Pinpoint the cell where the given text exists, returning its (x, y) midpoint coordinate. 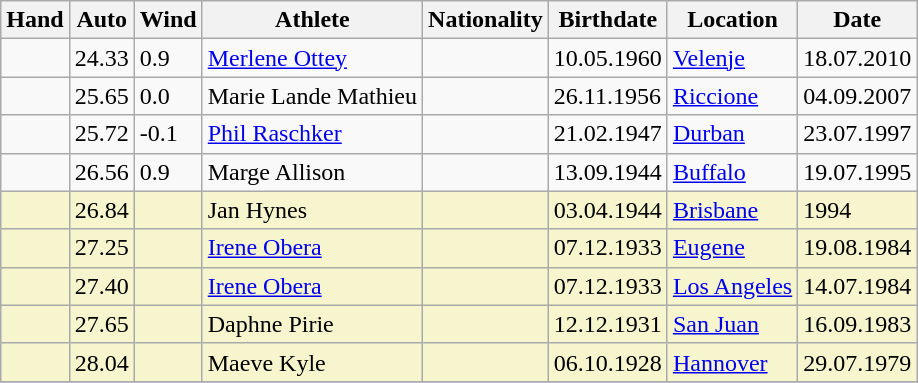
26.56 (102, 172)
Auto (102, 20)
Birthdate (608, 20)
Hannover (732, 362)
10.05.1960 (608, 58)
Marie Lande Mathieu (312, 96)
Wind (168, 20)
Maeve Kyle (312, 362)
27.40 (102, 286)
1994 (858, 210)
Eugene (732, 248)
13.09.1944 (608, 172)
18.07.2010 (858, 58)
24.33 (102, 58)
San Juan (732, 324)
23.07.1997 (858, 134)
Phil Raschker (312, 134)
27.65 (102, 324)
26.84 (102, 210)
19.08.1984 (858, 248)
Los Angeles (732, 286)
Marge Allison (312, 172)
21.02.1947 (608, 134)
Daphne Pirie (312, 324)
25.72 (102, 134)
Jan Hynes (312, 210)
25.65 (102, 96)
Merlene Ottey (312, 58)
Location (732, 20)
Date (858, 20)
0.0 (168, 96)
16.09.1983 (858, 324)
19.07.1995 (858, 172)
Brisbane (732, 210)
06.10.1928 (608, 362)
Riccione (732, 96)
Velenje (732, 58)
Nationality (486, 20)
28.04 (102, 362)
Durban (732, 134)
Buffalo (732, 172)
14.07.1984 (858, 286)
27.25 (102, 248)
04.09.2007 (858, 96)
Athlete (312, 20)
29.07.1979 (858, 362)
26.11.1956 (608, 96)
03.04.1944 (608, 210)
12.12.1931 (608, 324)
Hand (35, 20)
-0.1 (168, 134)
